Find where the given text appears and provide that cell's center as (X, Y) coordinate. 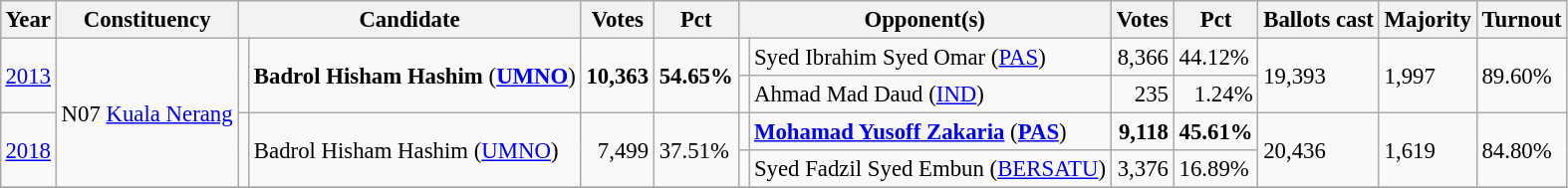
2018 (28, 151)
Year (28, 20)
Majority (1428, 20)
1,619 (1428, 151)
Ballots cast (1319, 20)
3,376 (1142, 169)
Candidate (409, 20)
16.89% (1215, 169)
19,393 (1319, 76)
45.61% (1215, 132)
1.24% (1215, 94)
1,997 (1428, 76)
Turnout (1522, 20)
Constituency (147, 20)
Opponent(s) (924, 20)
Syed Ibrahim Syed Omar (PAS) (930, 57)
Ahmad Mad Daud (IND) (930, 94)
235 (1142, 94)
44.12% (1215, 57)
37.51% (695, 151)
84.80% (1522, 151)
89.60% (1522, 76)
10,363 (618, 76)
Mohamad Yusoff Zakaria (PAS) (930, 132)
Syed Fadzil Syed Embun (BERSATU) (930, 169)
8,366 (1142, 57)
N07 Kuala Nerang (147, 112)
54.65% (695, 76)
2013 (28, 76)
9,118 (1142, 132)
20,436 (1319, 151)
7,499 (618, 151)
